Detect which cell encompasses the target text, then output its [X, Y] center coordinate. 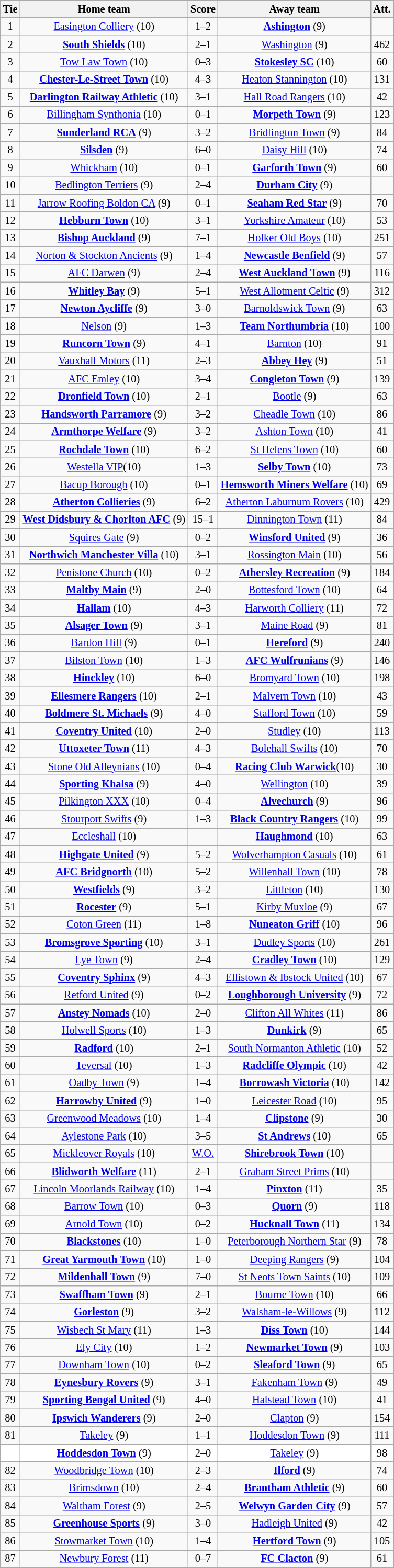
Holwell Sports (10) [104, 1030]
46 [10, 819]
130 [382, 889]
Retford United (9) [104, 995]
142 [382, 1083]
Barnoldswick Town (9) [294, 308]
Anstey Nomads (10) [104, 1013]
Sporting Khalsa (9) [104, 784]
240 [382, 643]
Pinxton (11) [294, 1189]
Whickham (10) [104, 167]
Handsworth Parramore (9) [104, 414]
27 [10, 484]
47 [10, 837]
Ipswich Wanderers (9) [104, 1418]
Clipstone (9) [294, 1119]
AFC Darwen (9) [104, 273]
7 [10, 132]
Hereford (9) [294, 643]
34 [10, 608]
Gorleston (9) [104, 1312]
261 [382, 942]
103 [382, 1347]
75 [10, 1330]
Kirby Muxloe (9) [294, 907]
W.O. [203, 1154]
Winsford United (9) [294, 537]
Dronfield Town (10) [104, 397]
118 [382, 1206]
Graham Street Prims (10) [294, 1171]
Highgate United (9) [104, 854]
98 [382, 1453]
Easington Colliery (10) [104, 27]
Greenhouse Sports (9) [104, 1524]
112 [382, 1312]
1–1 [203, 1435]
19 [10, 344]
Score [203, 9]
0–7 [203, 1559]
58 [10, 1030]
Dudley Sports (10) [294, 942]
2–5 [203, 1506]
80 [10, 1418]
Away team [294, 9]
Bourne Town (10) [294, 1294]
Peterborough Northern Star (9) [294, 1242]
15–1 [203, 520]
6 [10, 115]
Black Country Rangers (10) [294, 819]
Alvechurch (9) [294, 802]
9 [10, 167]
Bishop Auckland (9) [104, 238]
113 [382, 731]
198 [382, 678]
3–5 [203, 1136]
12 [10, 220]
Stokesley SC (10) [294, 62]
1 [10, 27]
Cheadle Town (10) [294, 414]
Hertford Town (9) [294, 1541]
7–0 [203, 1277]
68 [10, 1206]
Tie [10, 9]
17 [10, 308]
3–4 [203, 379]
Brantham Athletic (9) [294, 1488]
Bedlington Terriers (9) [104, 185]
Maltby Main (9) [104, 590]
Dinnington Town (11) [294, 520]
Hall Road Rangers (10) [294, 97]
146 [382, 661]
Team Northumbria (10) [294, 326]
44 [10, 784]
AFC Bridgnorth (10) [104, 872]
62 [10, 1101]
Bottesford Town (10) [294, 590]
Morpeth Town (9) [294, 115]
Billingham Synthonia (10) [104, 115]
Ely City (10) [104, 1347]
79 [10, 1400]
40 [10, 714]
Blackstones (10) [104, 1242]
West Didsbury & Chorlton AFC (9) [104, 520]
21 [10, 379]
91 [382, 344]
116 [382, 273]
Penistone Church (10) [104, 572]
Barrow Town (10) [104, 1206]
Woodbridge Town (10) [104, 1471]
Teversal (10) [104, 1066]
Rocester (9) [104, 907]
123 [382, 115]
1–8 [203, 924]
Swaffham Town (9) [104, 1294]
Bromyard Town (10) [294, 678]
Eynesbury Rovers (9) [104, 1383]
Arnold Town (10) [104, 1224]
Quorn (9) [294, 1206]
Aylestone Park (10) [104, 1136]
Dunkirk (9) [294, 1030]
Durham City (9) [294, 185]
85 [10, 1524]
Ashington (9) [294, 27]
Harrowby United (9) [104, 1101]
Selby Town (10) [294, 467]
Att. [382, 9]
Harworth Colliery (11) [294, 608]
111 [382, 1435]
Tow Law Town (10) [104, 62]
23 [10, 414]
2 [10, 44]
Daisy Hill (10) [294, 150]
Jarrow Roofing Boldon CA (9) [104, 203]
FC Clacton (9) [294, 1559]
129 [382, 960]
31 [10, 555]
3 [10, 62]
Wellington (10) [294, 784]
312 [382, 291]
Maine Road (9) [294, 625]
Holker Old Boys (10) [294, 238]
Littleton (10) [294, 889]
Blidworth Welfare (11) [104, 1171]
West Allotment Celtic (9) [294, 291]
St Helens Town (10) [294, 449]
Stourport Swifts (9) [104, 819]
99 [382, 819]
Eccleshall (10) [104, 837]
Rossington Main (10) [294, 555]
50 [10, 889]
131 [382, 80]
Vauxhall Motors (11) [104, 361]
Hebburn Town (10) [104, 220]
29 [10, 520]
Hemsworth Miners Welfare (10) [294, 484]
4–1 [203, 344]
Bilston Town (10) [104, 661]
Stafford Town (10) [294, 714]
37 [10, 661]
Bacup Borough (10) [104, 484]
Leicester Road (10) [294, 1101]
Newcastle Benfield (9) [294, 256]
St Andrews (10) [294, 1136]
76 [10, 1347]
Washington (9) [294, 44]
Bardon Hill (9) [104, 643]
462 [382, 44]
Newmarket Town (9) [294, 1347]
24 [10, 432]
139 [382, 379]
Studley (10) [294, 731]
Northwich Manchester Villa (10) [104, 555]
Uttoxeter Town (11) [104, 749]
Welwyn Garden City (9) [294, 1506]
48 [10, 854]
104 [382, 1259]
Cradley Town (10) [294, 960]
Shirebrook Town (10) [294, 1154]
Stowmarket Town (10) [104, 1541]
109 [382, 1277]
St Neots Town Saints (10) [294, 1277]
Clapton (9) [294, 1418]
Alsager Town (9) [104, 625]
Armthorpe Welfare (9) [104, 432]
Home team [104, 9]
Bolehall Swifts (10) [294, 749]
4 [10, 80]
Oadby Town (9) [104, 1083]
Hinckley (10) [104, 678]
Downham Town (10) [104, 1365]
251 [382, 238]
Ellistown & Ibstock United (10) [294, 977]
Clifton All Whites (11) [294, 1013]
Nuneaton Griff (10) [294, 924]
Lye Town (9) [104, 960]
Newton Aycliffe (9) [104, 308]
8 [10, 150]
Atherton Collieries (9) [104, 502]
Greenwood Meadows (10) [104, 1119]
38 [10, 678]
20 [10, 361]
429 [382, 502]
Mildenhall Town (9) [104, 1277]
Barnton (10) [294, 344]
Athersley Recreation (9) [294, 572]
Malvern Town (10) [294, 696]
71 [10, 1259]
Willenhall Town (10) [294, 872]
Hallam (10) [104, 608]
Great Yarmouth Town (10) [104, 1259]
184 [382, 572]
Loughborough University (9) [294, 995]
13 [10, 238]
28 [10, 502]
Ilford (9) [294, 1471]
Bridlington Town (9) [294, 132]
Deeping Rangers (9) [294, 1259]
Lincoln Moorlands Railway (10) [104, 1189]
5 [10, 97]
Pilkington XXX (10) [104, 802]
Abbey Hey (9) [294, 361]
83 [10, 1488]
26 [10, 467]
Bootle (9) [294, 397]
AFC Emley (10) [104, 379]
18 [10, 326]
11 [10, 203]
7–1 [203, 238]
Diss Town (10) [294, 1330]
100 [382, 326]
54 [10, 960]
Ellesmere Rangers (10) [104, 696]
Whitley Bay (9) [104, 291]
Ashton Town (10) [294, 432]
55 [10, 977]
Borrowash Victoria (10) [294, 1083]
South Normanton Athletic (10) [294, 1048]
Norton & Stockton Ancients (9) [104, 256]
Yorkshire Amateur (10) [294, 220]
10 [10, 185]
West Auckland Town (9) [294, 273]
Darlington Railway Athletic (10) [104, 97]
Mickleover Royals (10) [104, 1154]
Boldmere St. Michaels (9) [104, 714]
Halstead Town (10) [294, 1400]
Radcliffe Olympic (10) [294, 1066]
Hucknall Town (11) [294, 1224]
Sleaford Town (9) [294, 1365]
77 [10, 1365]
Heaton Stannington (10) [294, 80]
Haughmond (10) [294, 837]
Hadleigh United (9) [294, 1524]
16 [10, 291]
Westella VIP(10) [104, 467]
Coventry Sphinx (9) [104, 977]
Racing Club Warwick(10) [294, 766]
25 [10, 449]
Garforth Town (9) [294, 167]
Westfields (9) [104, 889]
Sporting Bengal United (9) [104, 1400]
22 [10, 397]
45 [10, 802]
South Shields (10) [104, 44]
32 [10, 572]
Brimsdown (10) [104, 1488]
Rochdale Town (10) [104, 449]
Seaham Red Star (9) [294, 203]
Silsden (9) [104, 150]
82 [10, 1471]
134 [382, 1224]
Congleton Town (9) [294, 379]
Stone Old Alleynians (10) [104, 766]
Runcorn Town (9) [104, 344]
Walsham-le-Willows (9) [294, 1312]
Newbury Forest (11) [104, 1559]
105 [382, 1541]
Squires Gate (9) [104, 537]
95 [382, 1101]
33 [10, 590]
Coventry United (10) [104, 731]
Wisbech St Mary (11) [104, 1330]
15 [10, 273]
144 [382, 1330]
Radford (10) [104, 1048]
154 [382, 1418]
14 [10, 256]
Sunderland RCA (9) [104, 132]
Bromsgrove Sporting (10) [104, 942]
Fakenham Town (9) [294, 1383]
Wolverhampton Casuals (10) [294, 854]
AFC Wulfrunians (9) [294, 661]
Waltham Forest (9) [104, 1506]
Chester-Le-Street Town (10) [104, 80]
Nelson (9) [104, 326]
87 [10, 1559]
Coton Green (11) [104, 924]
Atherton Laburnum Rovers (10) [294, 502]
